From the cell containing the given text, extract its center point as (X, Y) coordinate. 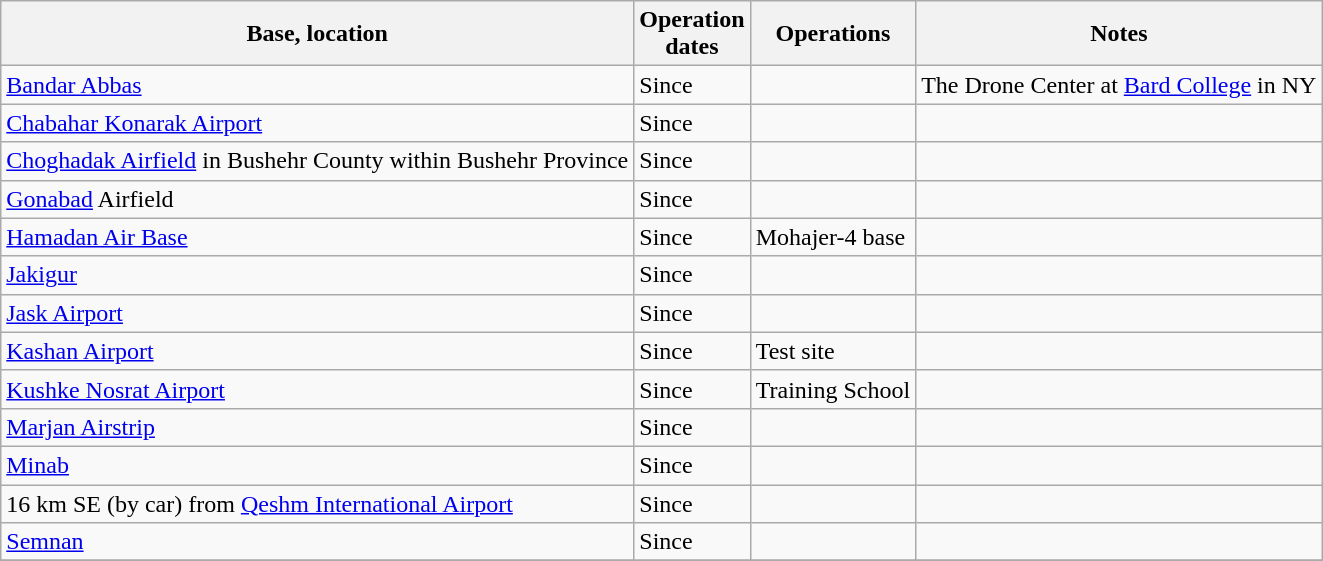
Jakigur (318, 275)
Mohajer-4 base (833, 237)
Test site (833, 351)
Chabahar Konarak Airport (318, 123)
Hamadan Air Base (318, 237)
Gonabad Airfield (318, 199)
Jask Airport (318, 313)
The Drone Center at Bard College in NY (1119, 85)
Training School (833, 389)
Bandar Abbas (318, 85)
Minab (318, 465)
Kushke Nosrat Airport (318, 389)
Operationdates (692, 34)
Notes (1119, 34)
Semnan (318, 542)
Operations (833, 34)
Base, location (318, 34)
Marjan Airstrip (318, 427)
Kashan Airport (318, 351)
16 km SE (by car) from Qeshm International Airport (318, 503)
Choghadak Airfield in Bushehr County within Bushehr Province (318, 161)
